Return the [x, y] coordinate for the center point of the cell that contains the specified text.  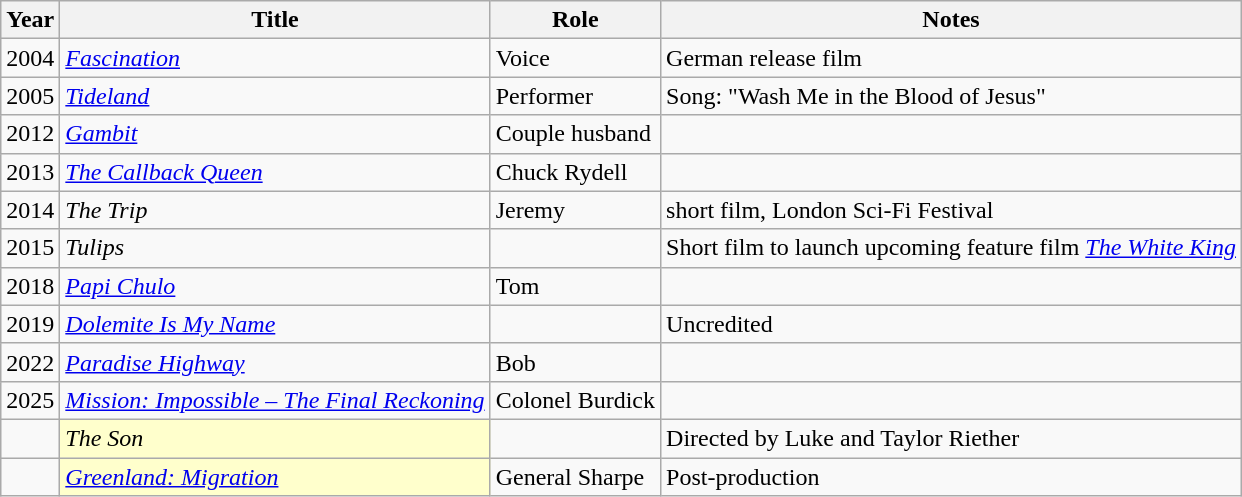
Short film to launch upcoming feature film The White King [952, 248]
The Trip [275, 210]
Song: "Wash Me in the Blood of Jesus" [952, 96]
Chuck Rydell [575, 172]
German release film [952, 58]
Uncredited [952, 324]
Fascination [275, 58]
2004 [30, 58]
Mission: Impossible – The Final Reckoning [275, 400]
Greenland: Migration [275, 477]
Dolemite Is My Name [275, 324]
Year [30, 20]
Post-production [952, 477]
General Sharpe [575, 477]
short film, London Sci-Fi Festival [952, 210]
2018 [30, 286]
Tideland [275, 96]
Role [575, 20]
Colonel Burdick [575, 400]
Papi Chulo [275, 286]
Paradise Highway [275, 362]
2014 [30, 210]
Tulips [275, 248]
Couple husband [575, 134]
2015 [30, 248]
Voice [575, 58]
Directed by Luke and Taylor Riether [952, 438]
2022 [30, 362]
2012 [30, 134]
Notes [952, 20]
2005 [30, 96]
Bob [575, 362]
Tom [575, 286]
Gambit [275, 134]
Performer [575, 96]
2013 [30, 172]
The Son [275, 438]
The Callback Queen [275, 172]
2025 [30, 400]
Jeremy [575, 210]
2019 [30, 324]
Title [275, 20]
